Return [X, Y] of the center of cell containing provided text 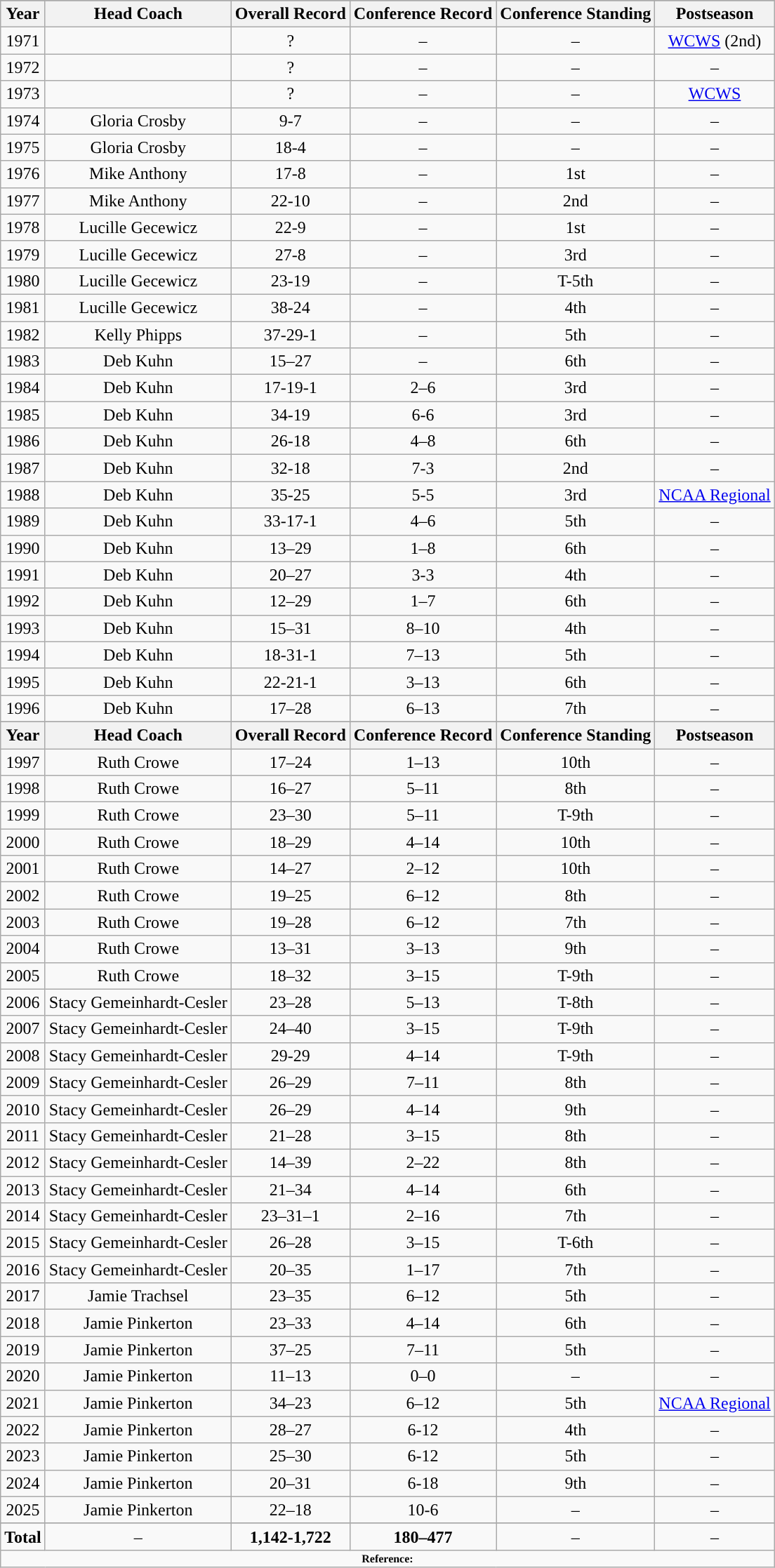
1994 [23, 655]
2022 [23, 1430]
T-5th [576, 281]
23–33 [291, 1323]
4–8 [423, 441]
15–27 [291, 361]
17-19-1 [291, 388]
1–8 [423, 548]
1996 [23, 708]
2005 [23, 976]
20–35 [291, 1270]
2025 [23, 1510]
1987 [23, 468]
7-3 [423, 468]
2009 [23, 1082]
1972 [23, 67]
14–39 [291, 1162]
35-25 [291, 495]
1991 [23, 575]
2018 [23, 1323]
2006 [23, 1002]
2001 [23, 869]
Reference: [387, 1558]
37-29-1 [291, 335]
2–12 [423, 869]
10-6 [423, 1510]
20–31 [291, 1483]
32-18 [291, 468]
8–10 [423, 628]
2–22 [423, 1162]
1993 [23, 628]
19–25 [291, 896]
2–16 [423, 1216]
2023 [23, 1456]
1980 [23, 281]
2016 [23, 1270]
1975 [23, 147]
Total [23, 1536]
23–35 [291, 1296]
1997 [23, 762]
2012 [23, 1162]
34-19 [291, 415]
0–0 [423, 1376]
1992 [23, 602]
1983 [23, 361]
2–6 [423, 388]
21–28 [291, 1136]
2000 [23, 842]
23–30 [291, 816]
2010 [23, 1109]
1976 [23, 174]
22-9 [291, 227]
1985 [23, 415]
23–28 [291, 1002]
1989 [23, 521]
24–40 [291, 1029]
25–30 [291, 1456]
17–28 [291, 708]
2004 [23, 949]
1978 [23, 227]
27-8 [291, 254]
23-19 [291, 281]
Kelly Phipps [138, 335]
3-3 [423, 575]
12–29 [291, 602]
2019 [23, 1350]
1986 [23, 441]
1998 [23, 789]
9-7 [291, 121]
37–25 [291, 1350]
26–28 [291, 1243]
2024 [23, 1483]
1982 [23, 335]
2017 [23, 1296]
1–13 [423, 762]
1990 [23, 548]
2020 [23, 1376]
1–7 [423, 602]
5–13 [423, 1002]
1977 [23, 201]
1974 [23, 121]
1981 [23, 307]
23–31–1 [291, 1216]
WCWS (2nd) [715, 41]
1971 [23, 41]
1,142-1,722 [291, 1536]
1995 [23, 682]
2011 [23, 1136]
26-18 [291, 441]
19–28 [291, 922]
6-18 [423, 1483]
28–27 [291, 1430]
2007 [23, 1029]
18–29 [291, 842]
16–27 [291, 789]
2003 [23, 922]
1999 [23, 816]
1984 [23, 388]
T-6th [576, 1243]
2015 [23, 1243]
13–31 [291, 949]
2021 [23, 1403]
17–24 [291, 762]
38-24 [291, 307]
33-17-1 [291, 521]
2008 [23, 1056]
29-29 [291, 1056]
21–34 [291, 1190]
180–477 [423, 1536]
14–27 [291, 869]
11–13 [291, 1376]
5-5 [423, 495]
1979 [23, 254]
2002 [23, 896]
4–6 [423, 521]
18-4 [291, 147]
6–13 [423, 708]
7–13 [423, 655]
2014 [23, 1216]
22-21-1 [291, 682]
1–17 [423, 1270]
15–31 [291, 628]
22–18 [291, 1510]
20–27 [291, 575]
1988 [23, 495]
1973 [23, 94]
2013 [23, 1190]
22-10 [291, 201]
18–32 [291, 976]
T-8th [576, 1002]
6-6 [423, 415]
13–29 [291, 548]
34–23 [291, 1403]
WCWS [715, 94]
17-8 [291, 174]
Jamie Trachsel [138, 1296]
18-31-1 [291, 655]
